Output the (X, Y) coordinate of the center of the cell containing the given text.  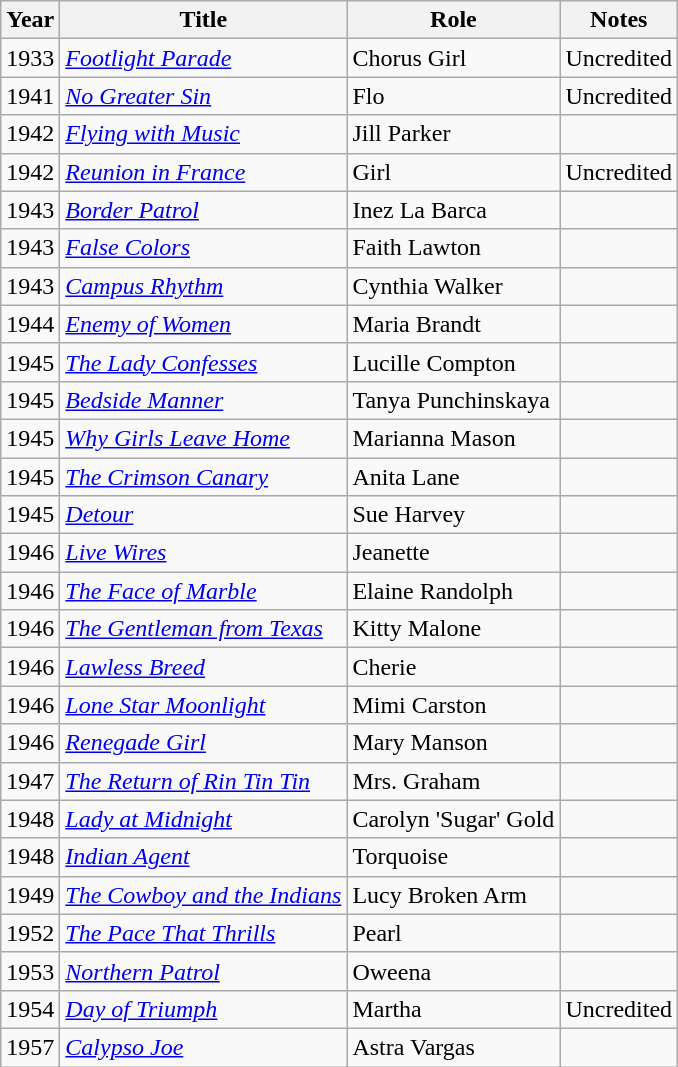
Lucy Broken Arm (454, 895)
1952 (30, 933)
Maria Brandt (454, 324)
Inez La Barca (454, 210)
Day of Triumph (204, 1009)
The Gentleman from Texas (204, 629)
Border Patrol (204, 210)
Mary Manson (454, 743)
Jeanette (454, 553)
Marianna Mason (454, 438)
Role (454, 20)
Flo (454, 96)
Campus Rhythm (204, 286)
Reunion in France (204, 172)
1941 (30, 96)
The Crimson Canary (204, 477)
Martha (454, 1009)
Flying with Music (204, 134)
Astra Vargas (454, 1047)
Kitty Malone (454, 629)
1944 (30, 324)
Northern Patrol (204, 971)
Tanya Punchinskaya (454, 400)
The Pace That Thrills (204, 933)
Anita Lane (454, 477)
The Cowboy and the Indians (204, 895)
Calypso Joe (204, 1047)
Lawless Breed (204, 667)
Oweena (454, 971)
Footlight Parade (204, 58)
Jill Parker (454, 134)
1957 (30, 1047)
Bedside Manner (204, 400)
Lucille Compton (454, 362)
Mimi Carston (454, 705)
Mrs. Graham (454, 781)
Carolyn 'Sugar' Gold (454, 819)
1947 (30, 781)
The Face of Marble (204, 591)
Girl (454, 172)
Renegade Girl (204, 743)
Enemy of Women (204, 324)
Live Wires (204, 553)
False Colors (204, 248)
Torquoise (454, 857)
Pearl (454, 933)
Lady at Midnight (204, 819)
Chorus Girl (454, 58)
Year (30, 20)
Notes (619, 20)
Lone Star Moonlight (204, 705)
Cherie (454, 667)
Why Girls Leave Home (204, 438)
Faith Lawton (454, 248)
The Return of Rin Tin Tin (204, 781)
The Lady Confesses (204, 362)
No Greater Sin (204, 96)
1953 (30, 971)
Detour (204, 515)
Cynthia Walker (454, 286)
Title (204, 20)
1933 (30, 58)
1954 (30, 1009)
1949 (30, 895)
Elaine Randolph (454, 591)
Sue Harvey (454, 515)
Indian Agent (204, 857)
